Output the (x, y) coordinate of the center of the cell containing the given text.  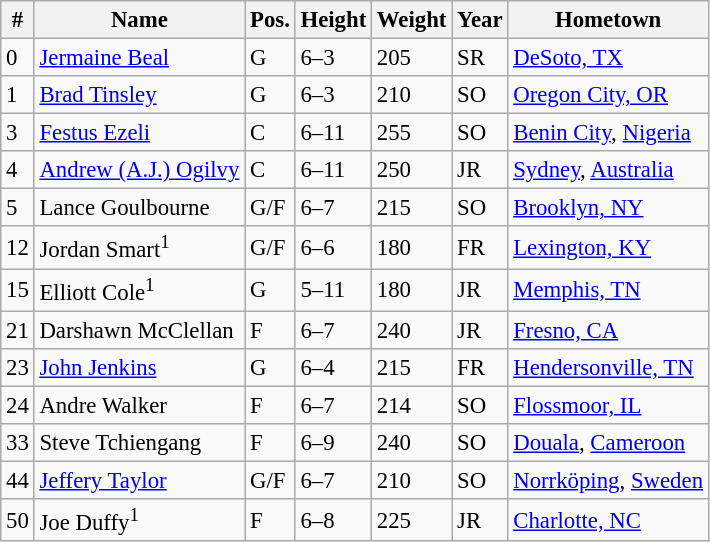
Brad Tinsley (140, 95)
Year (480, 20)
250 (412, 170)
33 (18, 443)
Andre Walker (140, 405)
Name (140, 20)
15 (18, 290)
Steve Tchiengang (140, 443)
6–4 (333, 367)
Weight (412, 20)
Andrew (A.J.) Ogilvy (140, 170)
255 (412, 133)
Brooklyn, NY (608, 208)
Memphis, TN (608, 290)
44 (18, 480)
4 (18, 170)
1 (18, 95)
225 (412, 520)
Darshawn McClellan (140, 330)
John Jenkins (140, 367)
Oregon City, OR (608, 95)
Elliott Cole1 (140, 290)
12 (18, 247)
SR (480, 58)
5–11 (333, 290)
Flossmoor, IL (608, 405)
Height (333, 20)
Norrköping, Sweden (608, 480)
DeSoto, TX (608, 58)
Jordan Smart1 (140, 247)
Pos. (270, 20)
50 (18, 520)
Jeffery Taylor (140, 480)
Festus Ezeli (140, 133)
Charlotte, NC (608, 520)
5 (18, 208)
Benin City, Nigeria (608, 133)
6–8 (333, 520)
3 (18, 133)
Hometown (608, 20)
214 (412, 405)
21 (18, 330)
Douala, Cameroon (608, 443)
Joe Duffy1 (140, 520)
# (18, 20)
205 (412, 58)
Sydney, Australia (608, 170)
0 (18, 58)
Fresno, CA (608, 330)
24 (18, 405)
Jermaine Beal (140, 58)
23 (18, 367)
6–9 (333, 443)
6–6 (333, 247)
Lexington, KY (608, 247)
Hendersonville, TN (608, 367)
Lance Goulbourne (140, 208)
